For the text-containing cell, return its midpoint in (X, Y) coordinate format. 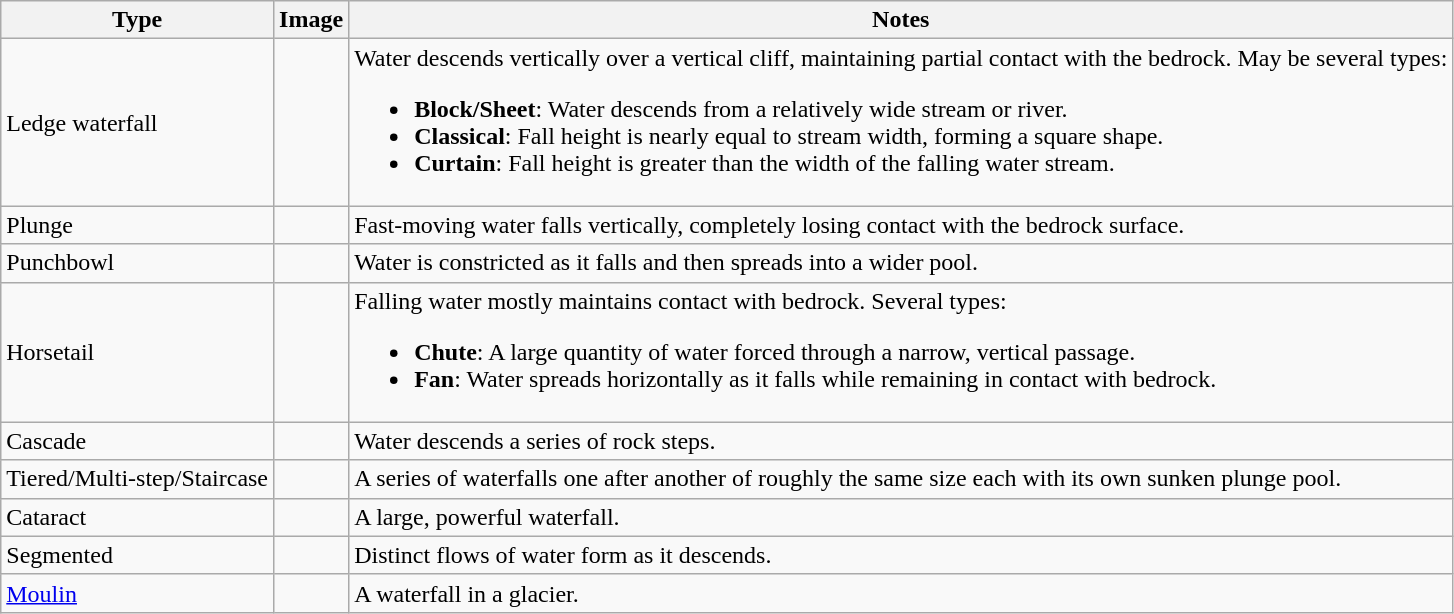
Fast-moving water falls vertically, completely losing contact with the bedrock surface. (901, 225)
Image (312, 20)
Cataract (138, 517)
A waterfall in a glacier. (901, 593)
Cascade (138, 441)
Punchbowl (138, 263)
Distinct flows of water form as it descends. (901, 555)
Horsetail (138, 352)
Plunge (138, 225)
Ledge waterfall (138, 122)
A large, powerful waterfall. (901, 517)
Notes (901, 20)
Segmented (138, 555)
Moulin (138, 593)
A series of waterfalls one after another of roughly the same size each with its own sunken plunge pool. (901, 479)
Type (138, 20)
Water descends a series of rock steps. (901, 441)
Tiered/Multi-step/Staircase (138, 479)
Water is constricted as it falls and then spreads into a wider pool. (901, 263)
